Return [X, Y] of the center of cell containing provided text 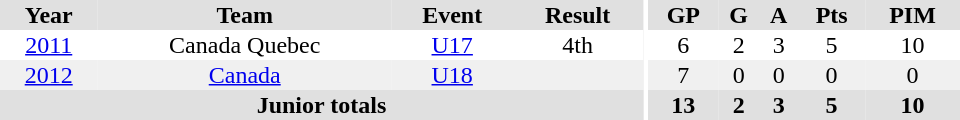
Year [48, 15]
A [778, 15]
7 [684, 75]
Team [244, 15]
4th [578, 45]
GP [684, 15]
13 [684, 105]
Result [578, 15]
2011 [48, 45]
Canada [244, 75]
Event [452, 15]
U17 [452, 45]
PIM [912, 15]
6 [684, 45]
Pts [832, 15]
Canada Quebec [244, 45]
Junior totals [322, 105]
U18 [452, 75]
G [738, 15]
2012 [48, 75]
